For the text-containing cell, return its midpoint in [X, Y] coordinate format. 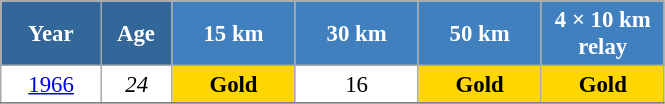
24 [136, 85]
15 km [234, 34]
30 km [356, 34]
50 km [480, 34]
4 × 10 km relay [602, 34]
Age [136, 34]
1966 [52, 85]
Year [52, 34]
16 [356, 85]
